Provide the [x, y] coordinate of the cell's center where the given text is located.  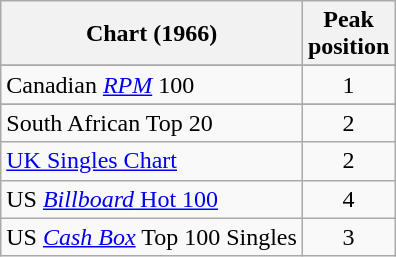
UK Singles Chart [152, 161]
Canadian RPM 100 [152, 85]
US Cash Box Top 100 Singles [152, 237]
3 [348, 237]
South African Top 20 [152, 123]
4 [348, 199]
Peakposition [348, 34]
US Billboard Hot 100 [152, 199]
1 [348, 85]
Chart (1966) [152, 34]
